Search for the cell housing the specified text and yield its [x, y] center coordinate. 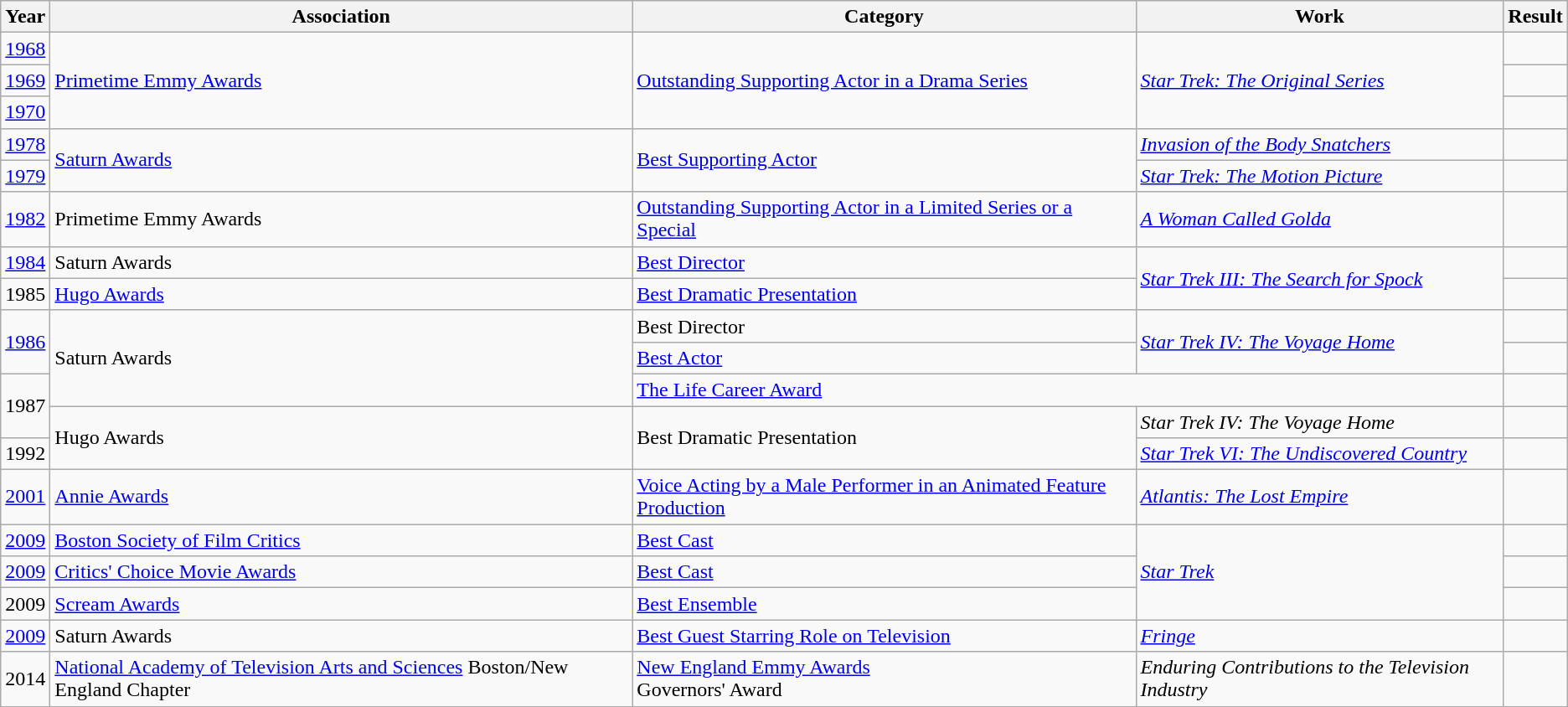
1986 [25, 342]
1987 [25, 405]
Category [885, 17]
Atlantis: The Lost Empire [1320, 498]
Association [342, 17]
Scream Awards [342, 604]
New England Emmy AwardsGovernors' Award [885, 679]
1985 [25, 294]
1969 [25, 80]
2014 [25, 679]
Outstanding Supporting Actor in a Drama Series [885, 80]
Best Guest Starring Role on Television [885, 636]
Best Ensemble [885, 604]
Best Actor [885, 358]
Star Trek [1320, 572]
Boston Society of Film Critics [342, 540]
Fringe [1320, 636]
Annie Awards [342, 498]
Star Trek VI: The Undiscovered Country [1320, 454]
1992 [25, 454]
1968 [25, 49]
Enduring Contributions to the Television Industry [1320, 679]
A Woman Called Golda [1320, 219]
Outstanding Supporting Actor in a Limited Series or a Special [885, 219]
1982 [25, 219]
Star Trek III: The Search for Spock [1320, 278]
Best Supporting Actor [885, 160]
1970 [25, 112]
Star Trek: The Original Series [1320, 80]
2001 [25, 498]
Star Trek: The Motion Picture [1320, 176]
1978 [25, 144]
Result [1535, 17]
Invasion of the Body Snatchers [1320, 144]
National Academy of Television Arts and Sciences Boston/New England Chapter [342, 679]
1984 [25, 262]
Voice Acting by a Male Performer in an Animated Feature Production [885, 498]
Critics' Choice Movie Awards [342, 572]
Work [1320, 17]
1979 [25, 176]
Year [25, 17]
The Life Career Award [1068, 390]
